Pinpoint the cell where the given text exists, returning its [x, y] midpoint coordinate. 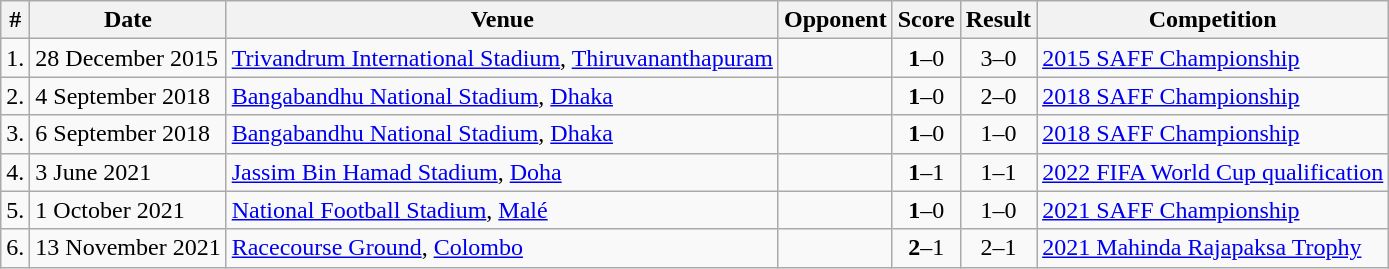
National Football Stadium, Malé [502, 210]
4 September 2018 [128, 96]
1. [16, 58]
6 September 2018 [128, 134]
Date [128, 20]
2–0 [998, 96]
Trivandrum International Stadium, Thiruvananthapuram [502, 58]
6. [16, 248]
Racecourse Ground, Colombo [502, 248]
2. [16, 96]
4. [16, 172]
1 October 2021 [128, 210]
3 June 2021 [128, 172]
# [16, 20]
13 November 2021 [128, 248]
3. [16, 134]
Jassim Bin Hamad Stadium, Doha [502, 172]
Opponent [835, 20]
Score [926, 20]
Venue [502, 20]
Competition [1213, 20]
2015 SAFF Championship [1213, 58]
28 December 2015 [128, 58]
2021 Mahinda Rajapaksa Trophy [1213, 248]
2022 FIFA World Cup qualification [1213, 172]
Result [998, 20]
5. [16, 210]
3–0 [998, 58]
2021 SAFF Championship [1213, 210]
